Capture the cell that displays the provided text and extract its [x, y] central coordinate. 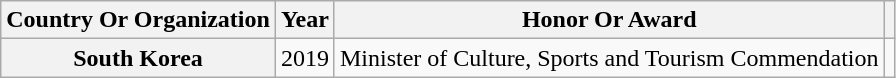
2019 [304, 58]
Country Or Organization [138, 20]
South Korea [138, 58]
Year [304, 20]
Minister of Culture, Sports and Tourism Commendation [609, 58]
Honor Or Award [609, 20]
